Return (x, y) of the center of cell containing provided text 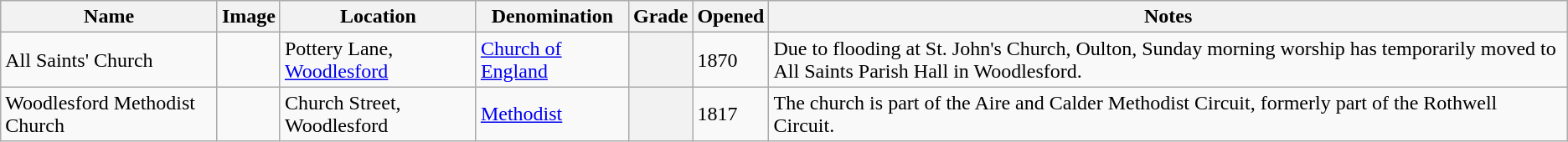
Due to flooding at St. John's Church, Oulton, Sunday morning worship has temporarily moved to All Saints Parish Hall in Woodlesford. (1168, 60)
Opened (730, 17)
Name (109, 17)
Pottery Lane, Woodlesford (378, 60)
Woodlesford Methodist Church (109, 114)
Methodist (552, 114)
Denomination (552, 17)
All Saints' Church (109, 60)
1870 (730, 60)
Church of England (552, 60)
Notes (1168, 17)
1817 (730, 114)
Location (378, 17)
The church is part of the Aire and Calder Methodist Circuit, formerly part of the Rothwell Circuit. (1168, 114)
Image (248, 17)
Grade (661, 17)
Church Street, Woodlesford (378, 114)
